Output the (x, y) coordinate of the center of the cell containing the given text.  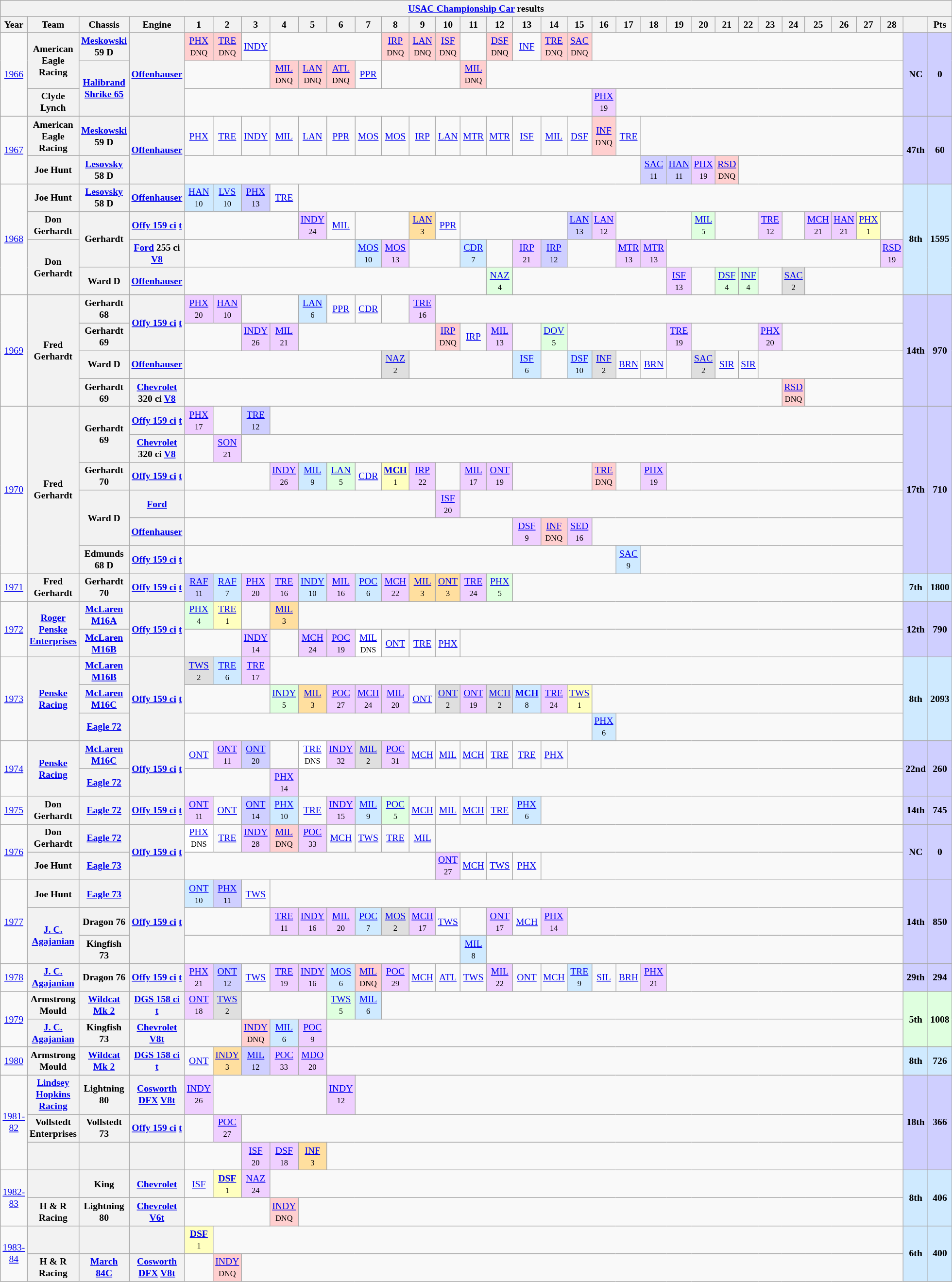
TRE6 (227, 671)
20 (703, 24)
INF4 (748, 281)
PHX1 (868, 225)
IRP22 (423, 476)
LAN13 (579, 225)
1973 (14, 699)
Edmunds 68 D (104, 560)
24 (794, 24)
DSF10 (579, 364)
1974 (14, 769)
710 (940, 490)
Ford (157, 504)
5 (312, 24)
MIL16 (341, 588)
21 (727, 24)
Chassis (104, 24)
NAZ2 (395, 364)
POC7 (368, 922)
POC29 (395, 977)
PHX5 (500, 588)
17 (629, 24)
745 (940, 810)
400 (940, 1253)
26 (844, 24)
TREDNS (312, 755)
IRP12 (554, 254)
294 (940, 977)
47th (916, 151)
25 (818, 24)
ATLDNQ (341, 75)
1 (199, 24)
ONT20 (255, 755)
Chevrolet (157, 1184)
DSF4 (727, 281)
HAN21 (844, 225)
1972 (14, 630)
1800 (940, 588)
406 (940, 1198)
9 (423, 24)
Engine (157, 24)
14 (554, 24)
Vollstedt 73 (104, 1128)
Team (53, 24)
PHX11 (227, 894)
LAN6 (312, 309)
ONT14 (255, 810)
ONT18 (199, 1006)
MCH8 (527, 699)
MCH17 (423, 922)
DSFDNQ (500, 47)
Chevrolet V6t (157, 1212)
PHX4 (199, 615)
MOS10 (368, 254)
12th (916, 630)
Chevrolet V8t (157, 1033)
Clyde Lynch (53, 102)
60 (940, 151)
ONT10 (199, 894)
Lindsey Hopkins Racing (53, 1095)
RAF11 (199, 588)
Gerhardt (104, 239)
1979 (14, 1019)
ISF6 (527, 364)
ONT3 (448, 588)
BRH (629, 977)
8 (395, 24)
INDY32 (341, 755)
2 (227, 24)
MIL21 (284, 337)
INDY5 (284, 699)
DSF18 (284, 1156)
17th (916, 490)
19 (679, 24)
SIL (604, 977)
TRE17 (255, 671)
27 (868, 24)
DSF (579, 136)
March 84C (104, 1268)
790 (940, 630)
SACDNQ (579, 47)
850 (940, 922)
1966 (14, 75)
INDY28 (255, 838)
4 (284, 24)
1970 (14, 490)
1968 (14, 239)
1975 (14, 810)
POC19 (341, 643)
INDY14 (255, 643)
INDY24 (312, 225)
1971 (14, 588)
MIL13 (500, 337)
LAN5 (341, 476)
MCH22 (395, 588)
ATL (448, 977)
PHX17 (199, 421)
TWS1 (579, 699)
15 (579, 24)
ISFDNQ (448, 47)
SON21 (227, 448)
MDO20 (312, 1061)
ONT2 (448, 699)
5th (916, 1019)
18th (916, 1123)
TRE1 (227, 615)
10 (448, 24)
1981-82 (14, 1123)
INDY12 (341, 1095)
1977 (14, 922)
Ford 255 ci V8 (157, 254)
1978 (14, 977)
Roger Penske Enterprises (53, 630)
INDY10 (312, 588)
22 (748, 24)
King (104, 1184)
PHX13 (255, 197)
PHXDNS (199, 838)
POC6 (368, 588)
7 (368, 24)
260 (940, 769)
7th (916, 588)
MIL12 (255, 1061)
HAN11 (679, 170)
INDY15 (341, 810)
POC31 (395, 755)
MOS2 (395, 922)
23 (770, 24)
INF2 (604, 364)
Year (14, 24)
SAC9 (629, 560)
28 (892, 24)
MOS6 (341, 977)
970 (940, 351)
CDR7 (474, 254)
ONT12 (227, 977)
MIL8 (474, 949)
TWS5 (341, 1006)
INF3 (312, 1156)
11 (474, 24)
DOV5 (554, 337)
RAF7 (227, 588)
1982-83 (14, 1198)
22nd (916, 769)
MCH21 (818, 225)
1983-84 (14, 1253)
1967 (14, 151)
ISF13 (679, 281)
ONT27 (448, 866)
USAC Championship Car results (476, 9)
McLaren M16A (104, 615)
1969 (14, 351)
INDY3 (227, 1061)
INF (527, 47)
PHXDNQ (199, 47)
NAZ24 (255, 1184)
MCH2 (500, 699)
Halibrand Shrike 65 (104, 88)
IRP21 (527, 254)
1595 (940, 239)
3 (255, 24)
Pts (940, 24)
366 (940, 1123)
ONT17 (500, 922)
6 (341, 24)
TRE11 (284, 922)
29th (916, 977)
MIL5 (703, 225)
TRE9 (579, 977)
LVS10 (227, 197)
Gerhardt 68 (104, 309)
POC9 (312, 1033)
LAN3 (423, 225)
SED16 (579, 531)
18 (654, 24)
MCH1 (395, 476)
MOS13 (395, 254)
SAC11 (654, 170)
16 (604, 24)
LAN12 (604, 225)
13 (527, 24)
12 (500, 24)
MIL17 (474, 476)
NAZ4 (500, 281)
2093 (940, 699)
MILDNS (368, 643)
MIL2 (368, 755)
PHX10 (284, 810)
DSF9 (527, 531)
1980 (14, 1061)
Vollstedt Enterprises (53, 1128)
RSD19 (892, 254)
POC5 (395, 810)
MIL22 (500, 977)
6th (916, 1253)
1976 (14, 852)
1008 (940, 1019)
726 (940, 1061)
